Find where the given text appears and provide that cell's center as [X, Y] coordinate. 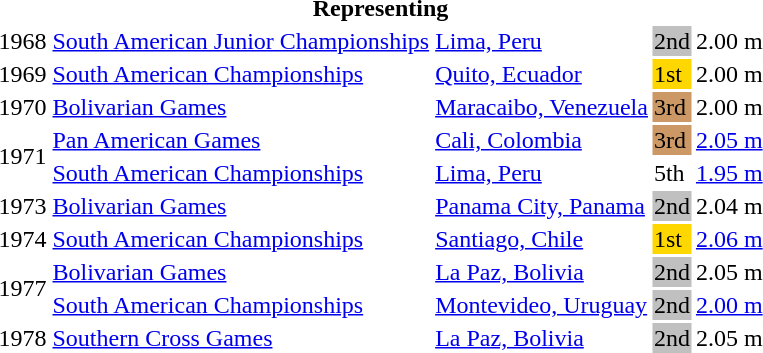
Maracaibo, Venezuela [542, 107]
South American Junior Championships [241, 41]
Pan American Games [241, 140]
Santiago, Chile [542, 239]
Cali, Colombia [542, 140]
Panama City, Panama [542, 206]
Montevideo, Uruguay [542, 305]
Quito, Ecuador [542, 74]
Southern Cross Games [241, 338]
5th [672, 173]
